For the text-containing cell, return its midpoint in [X, Y] coordinate format. 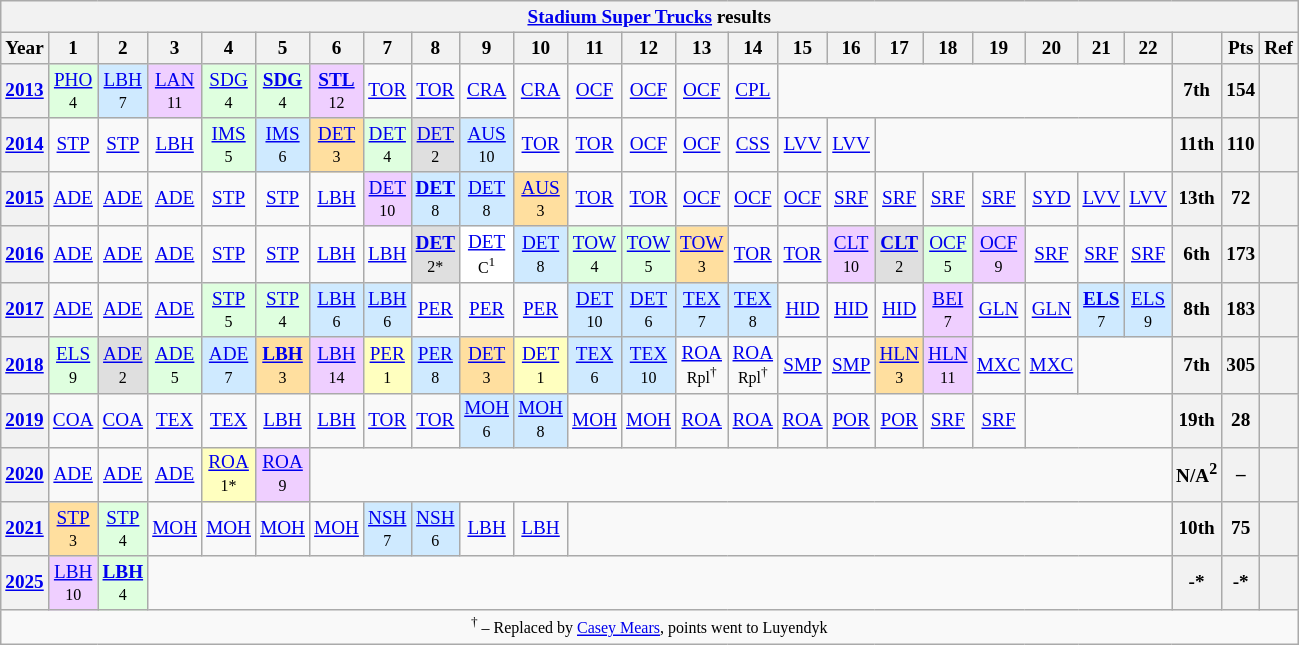
TEX6 [595, 365]
6th [1197, 254]
CPL [753, 91]
28 [1241, 420]
2021 [25, 529]
17 [900, 48]
1 [73, 48]
Pts [1241, 48]
22 [1148, 48]
2 [123, 48]
DETC1 [487, 254]
TEX8 [753, 310]
305 [1241, 365]
2020 [25, 474]
12 [648, 48]
75 [1241, 529]
21 [1102, 48]
15 [803, 48]
19th [1197, 420]
2015 [25, 199]
13th [1197, 199]
– [1241, 474]
DET4 [387, 145]
STL12 [337, 91]
BEI7 [948, 310]
Stadium Super Trucks results [650, 17]
PER8 [436, 365]
10 [541, 48]
AUS10 [487, 145]
72 [1241, 199]
19 [998, 48]
11 [595, 48]
DET6 [648, 310]
CLT10 [851, 254]
IMS6 [283, 145]
ADE5 [175, 365]
2018 [25, 365]
STP5 [229, 310]
Year [25, 48]
8 [436, 48]
LBH14 [337, 365]
PHO4 [73, 91]
SYD [1052, 199]
5 [283, 48]
4 [229, 48]
DET2 [436, 145]
DET1 [541, 365]
TEX7 [701, 310]
TOW5 [648, 254]
110 [1241, 145]
NSH6 [436, 529]
LBH7 [123, 91]
TEX10 [648, 365]
2017 [25, 310]
IMS5 [229, 145]
ROA9 [283, 474]
2019 [25, 420]
2016 [25, 254]
7 [387, 48]
ROA1* [229, 474]
18 [948, 48]
ELS7 [1102, 310]
STP3 [73, 529]
DET2* [436, 254]
2013 [25, 91]
HLN3 [900, 365]
154 [1241, 91]
10th [1197, 529]
N/A2 [1197, 474]
6 [337, 48]
ADE2 [123, 365]
HLN11 [948, 365]
OCF9 [998, 254]
AUS3 [541, 199]
183 [1241, 310]
CSS [753, 145]
LBH10 [73, 583]
173 [1241, 254]
LBH3 [283, 365]
16 [851, 48]
† – Replaced by Casey Mears, points went to Luyendyk [650, 627]
13 [701, 48]
MOH6 [487, 420]
ADE7 [229, 365]
3 [175, 48]
LBH4 [123, 583]
14 [753, 48]
PER1 [387, 365]
Ref [1279, 48]
TOW3 [701, 254]
OCF5 [948, 254]
11th [1197, 145]
9 [487, 48]
NSH7 [387, 529]
MOH8 [541, 420]
TOW4 [595, 254]
20 [1052, 48]
8th [1197, 310]
LAN11 [175, 91]
CLT2 [900, 254]
2025 [25, 583]
2014 [25, 145]
